Return the (X, Y) coordinate for the center point of the cell that contains the specified text.  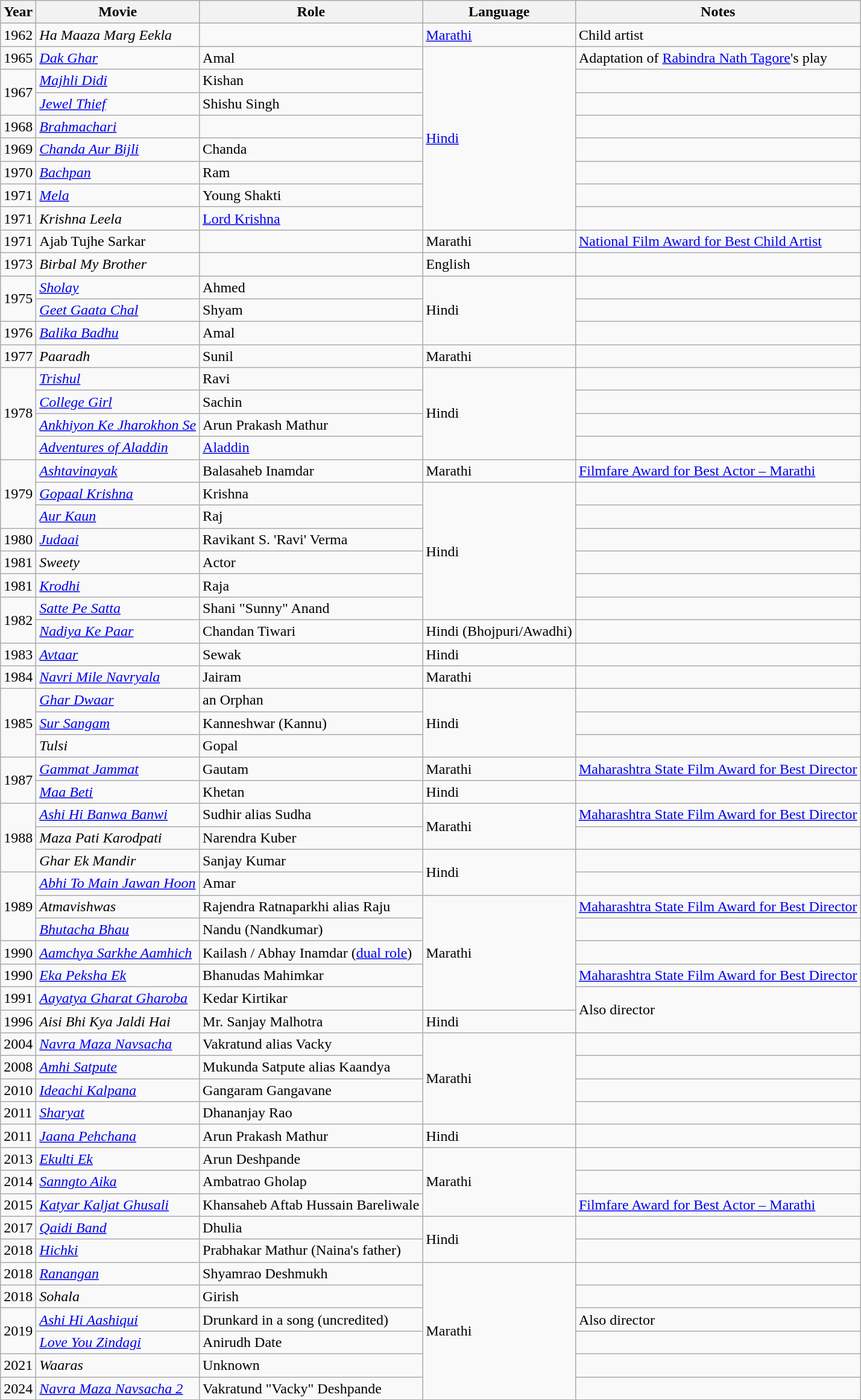
Gopaal Krishna (118, 494)
Love You Zindagi (118, 1342)
Abhi To Main Jawan Hoon (118, 884)
1970 (18, 172)
Sachin (311, 402)
Sudhir alias Sudha (311, 815)
2010 (18, 1090)
Gautam (311, 769)
2024 (18, 1388)
Majhli Didi (118, 81)
Navra Maza Navsacha 2 (118, 1388)
Satte Pe Satta (118, 608)
Ambatrao Gholap (311, 1182)
Sanjay Kumar (311, 861)
Dhananjay Rao (311, 1113)
Narendra Kuber (311, 838)
Aisi Bhi Kya Jaldi Hai (118, 1022)
College Girl (118, 402)
an Orphan (311, 700)
Balika Badhu (118, 333)
Bhanudas Mahimkar (311, 975)
Sunil (311, 356)
1967 (18, 92)
Ashi Hi Banwa Banwi (118, 815)
Judaai (118, 539)
Aamchya Sarkhe Aamhich (118, 952)
Sholay (118, 287)
Rajendra Ratnaparkhi alias Raju (311, 906)
1985 (18, 723)
1969 (18, 149)
Year (18, 12)
Geet Gaata Chal (118, 310)
Atmavishwas (118, 906)
Kailash / Abhay Inamdar (dual role) (311, 952)
Gammat Jammat (118, 769)
Khansaheb Aftab Hussain Bareliwale (311, 1205)
Ghar Ek Mandir (118, 861)
Hichki (118, 1251)
2021 (18, 1365)
Eka Peksha Ek (118, 975)
Hindi (Bhojpuri/Awadhi) (499, 631)
Krodhi (118, 585)
1979 (18, 494)
Prabhakar Mathur (Naina's father) (311, 1251)
Adventures of Aladdin (118, 448)
2014 (18, 1182)
Sohala (118, 1296)
Nadiya Ke Paar (118, 631)
Anirudh Date (311, 1342)
Lord Krishna (311, 218)
Chanda Aur Bijli (118, 149)
Sharyat (118, 1113)
Adaptation of Rabindra Nath Tagore's play (717, 58)
Waaras (118, 1365)
1982 (18, 620)
Vakratund "Vacky" Deshpande (311, 1388)
1996 (18, 1022)
Ghar Dwaar (118, 700)
Kedar Kirtikar (311, 998)
Krishna Leela (118, 218)
Aladdin (311, 448)
1987 (18, 780)
Maza Pati Karodpati (118, 838)
Qaidi Band (118, 1228)
National Film Award for Best Child Artist (717, 241)
Khetan (311, 792)
Movie (118, 12)
2004 (18, 1044)
Sanngto Aika (118, 1182)
Sweety (118, 562)
Chandan Tiwari (311, 631)
Amhi Satpute (118, 1067)
2013 (18, 1159)
Gangaram Gangavane (311, 1090)
Kanneshwar (Kannu) (311, 723)
Dhulia (311, 1228)
Aur Kaun (118, 516)
Mr. Sanjay Malhotra (311, 1022)
Jewel Thief (118, 104)
2008 (18, 1067)
Child artist (717, 35)
Unknown (311, 1365)
Tulsi (118, 746)
Katyar Kaljat Ghusali (118, 1205)
Shyamrao Deshmukh (311, 1273)
Young Shakti (311, 195)
2019 (18, 1331)
2017 (18, 1228)
Paaradh (118, 356)
Jairam (311, 677)
Maa Beti (118, 792)
1988 (18, 838)
Kishan (311, 81)
Raja (311, 585)
Sur Sangam (118, 723)
Bachpan (118, 172)
1968 (18, 127)
Actor (311, 562)
1980 (18, 539)
Gopal (311, 746)
English (499, 264)
1989 (18, 906)
Birbal My Brother (118, 264)
Sewak (311, 654)
Trishul (118, 379)
Bhutacha Bhau (118, 929)
Girish (311, 1296)
Dak Ghar (118, 58)
Shyam (311, 310)
1977 (18, 356)
Mukunda Satpute alias Kaandya (311, 1067)
Jaana Pehchana (118, 1136)
Drunkard in a song (uncredited) (311, 1319)
Ravi (311, 379)
Ha Maaza Marg Eekla (118, 35)
1965 (18, 58)
2015 (18, 1205)
Shishu Singh (311, 104)
Avtaar (118, 654)
1973 (18, 264)
Navri Mile Navryala (118, 677)
Language (499, 12)
Aayatya Gharat Gharoba (118, 998)
Ankhiyon Ke Jharokhon Se (118, 425)
1983 (18, 654)
Navra Maza Navsacha (118, 1044)
Chanda (311, 149)
Balasaheb Inamdar (311, 471)
Ranangan (118, 1273)
Arun Deshpande (311, 1159)
1984 (18, 677)
1978 (18, 413)
Ajab Tujhe Sarkar (118, 241)
Role (311, 12)
Ahmed (311, 287)
Mela (118, 195)
1991 (18, 998)
Ashtavinayak (118, 471)
1976 (18, 333)
Notes (717, 12)
Ashi Hi Aashiqui (118, 1319)
Ekulti Ek (118, 1159)
Brahmachari (118, 127)
Nandu (Nandkumar) (311, 929)
Raj (311, 516)
1962 (18, 35)
Ideachi Kalpana (118, 1090)
Krishna (311, 494)
Ravikant S. 'Ravi' Verma (311, 539)
Amar (311, 884)
Vakratund alias Vacky (311, 1044)
Shani "Sunny" Anand (311, 608)
1975 (18, 299)
Ram (311, 172)
